Determine the (X, Y) coordinate at the center of the cell enclosing the given text.  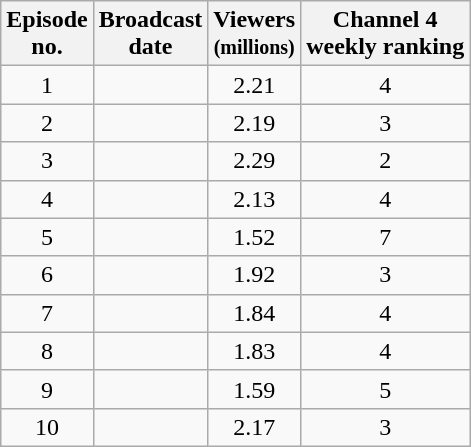
Broadcastdate (150, 34)
Viewers(millions) (254, 34)
2.17 (254, 427)
9 (47, 389)
2.13 (254, 199)
1 (47, 85)
1.92 (254, 275)
6 (47, 275)
1.59 (254, 389)
Channel 4weekly ranking (386, 34)
1.84 (254, 313)
2.19 (254, 123)
10 (47, 427)
8 (47, 351)
Episodeno. (47, 34)
1.83 (254, 351)
2.29 (254, 161)
2.21 (254, 85)
1.52 (254, 237)
